Provide the [X, Y] coordinate of the cell's center where the given text is located.  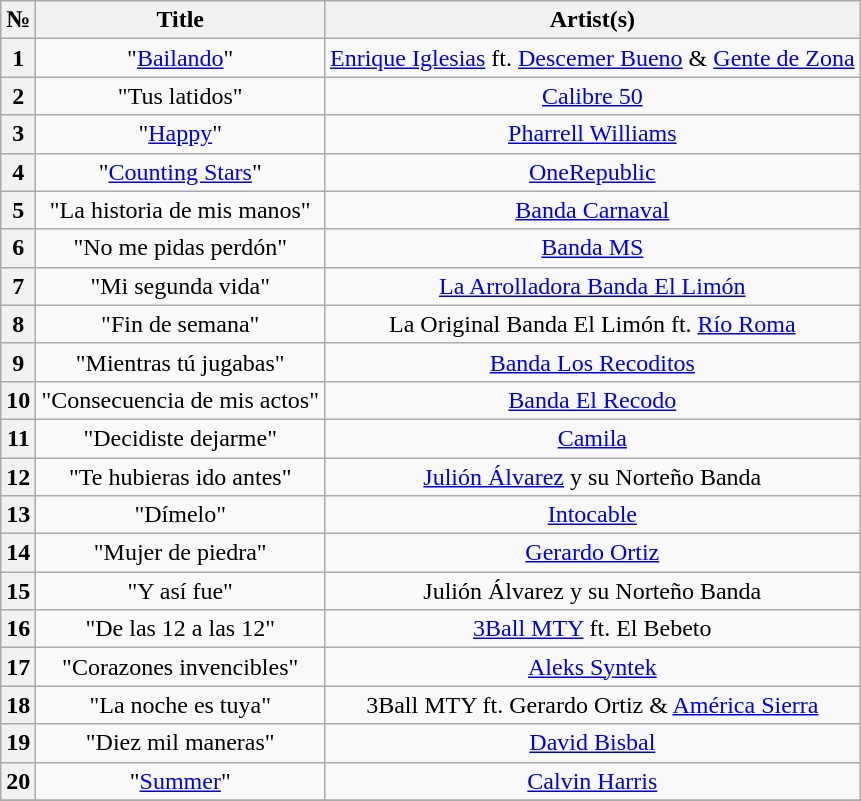
3Ball MTY ft. Gerardo Ortiz & América Sierra [593, 705]
"Summer" [180, 781]
"Fin de semana" [180, 324]
David Bisbal [593, 743]
13 [18, 515]
Enrique Iglesias ft. Descemer Bueno & Gente de Zona [593, 58]
3 [18, 134]
"Diez mil maneras" [180, 743]
Title [180, 20]
"Y así fue" [180, 591]
"Decidiste dejarme" [180, 438]
"Counting Stars" [180, 172]
Gerardo Ortiz [593, 553]
9 [18, 362]
"Bailando" [180, 58]
"Mi segunda vida" [180, 286]
Calvin Harris [593, 781]
Intocable [593, 515]
Banda Los Recoditos [593, 362]
"Corazones invencibles" [180, 667]
17 [18, 667]
12 [18, 477]
14 [18, 553]
5 [18, 210]
18 [18, 705]
4 [18, 172]
15 [18, 591]
"La historia de mis manos" [180, 210]
"Dímelo" [180, 515]
1 [18, 58]
10 [18, 400]
"Tus latidos" [180, 96]
Calibre 50 [593, 96]
19 [18, 743]
7 [18, 286]
"La noche es tuya" [180, 705]
6 [18, 248]
3Ball MTY ft. El Bebeto [593, 629]
"Mujer de piedra" [180, 553]
"Happy" [180, 134]
Banda El Recodo [593, 400]
La Original Banda El Limón ft. Río Roma [593, 324]
Camila [593, 438]
11 [18, 438]
Artist(s) [593, 20]
La Arrolladora Banda El Limón [593, 286]
OneRepublic [593, 172]
"De las 12 a las 12" [180, 629]
Pharrell Williams [593, 134]
Banda MS [593, 248]
"Consecuencia de mis actos" [180, 400]
Aleks Syntek [593, 667]
2 [18, 96]
Banda Carnaval [593, 210]
16 [18, 629]
№ [18, 20]
20 [18, 781]
"Mientras tú jugabas" [180, 362]
8 [18, 324]
"No me pidas perdón" [180, 248]
"Te hubieras ido antes" [180, 477]
